Locate the cell with the specified text and output its (X, Y) center coordinate. 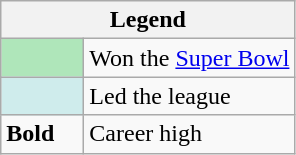
Won the Super Bowl (190, 58)
Bold (42, 134)
Led the league (190, 96)
Legend (148, 20)
Career high (190, 134)
